Determine the [x, y] coordinate at the center of the cell enclosing the given text.  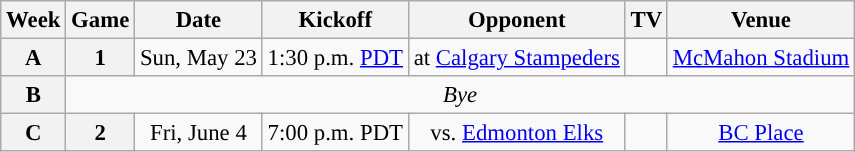
vs. Edmonton Elks [516, 133]
BC Place [760, 133]
Fri, June 4 [199, 133]
1 [100, 58]
2 [100, 133]
Week [34, 20]
Opponent [516, 20]
Game [100, 20]
Sun, May 23 [199, 58]
A [34, 58]
Date [199, 20]
1:30 p.m. PDT [335, 58]
TV [646, 20]
C [34, 133]
at Calgary Stampeders [516, 58]
McMahon Stadium [760, 58]
7:00 p.m. PDT [335, 133]
Kickoff [335, 20]
Venue [760, 20]
Bye [460, 95]
B [34, 95]
